Provide the [X, Y] coordinate of the cell's center where the given text is located.  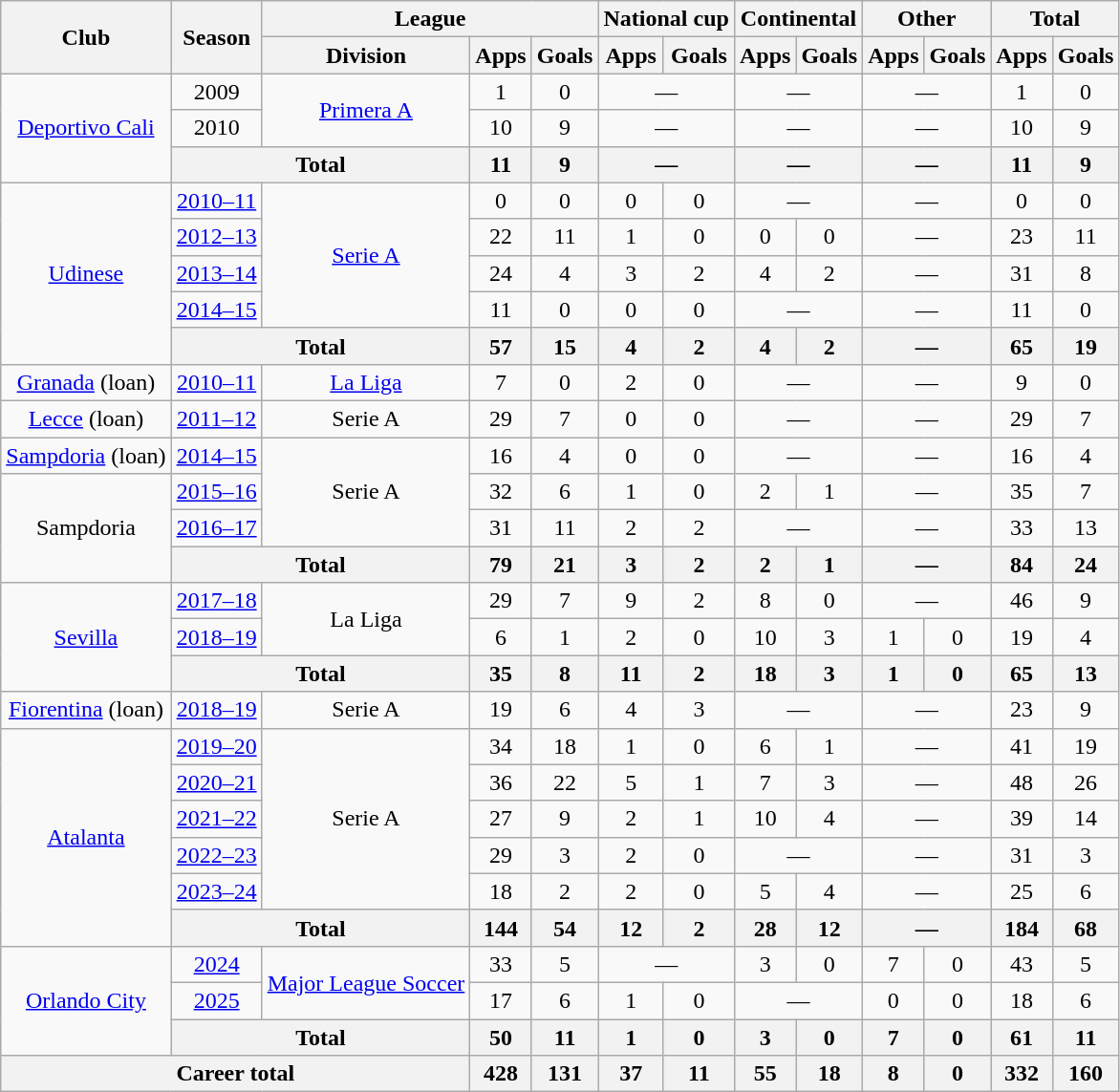
2024 [216, 964]
Division [366, 55]
26 [1086, 782]
Deportivo Cali [86, 128]
14 [1086, 819]
2023–24 [216, 891]
Udinese [86, 273]
2009 [216, 92]
Lecce (loan) [86, 418]
428 [501, 1074]
50 [501, 1037]
2021–22 [216, 819]
2015–16 [216, 492]
61 [1022, 1037]
2020–21 [216, 782]
160 [1086, 1074]
332 [1022, 1074]
Season [216, 37]
Other [927, 19]
37 [631, 1074]
Granada (loan) [86, 382]
36 [501, 782]
2025 [216, 1000]
25 [1022, 891]
184 [1022, 928]
55 [765, 1074]
League [430, 19]
131 [565, 1074]
144 [501, 928]
84 [1022, 565]
Club [86, 37]
41 [1022, 746]
79 [501, 565]
27 [501, 819]
48 [1022, 782]
Atalanta [86, 837]
Primera A [366, 110]
Sampdoria (loan) [86, 456]
Fiorentina (loan) [86, 710]
46 [1022, 601]
National cup [666, 19]
57 [501, 346]
39 [1022, 819]
2013–14 [216, 273]
68 [1086, 928]
28 [765, 928]
2017–18 [216, 601]
Orlando City [86, 1000]
2022–23 [216, 855]
2011–12 [216, 418]
Sevilla [86, 637]
2012–13 [216, 237]
2016–17 [216, 528]
17 [501, 1000]
Career total [235, 1074]
15 [565, 346]
21 [565, 565]
32 [501, 492]
Continental [798, 19]
43 [1022, 964]
2010 [216, 128]
34 [501, 746]
2019–20 [216, 746]
Major League Soccer [366, 982]
54 [565, 928]
Sampdoria [86, 528]
